Determine the (X, Y) coordinate at the center of the cell enclosing the given text.  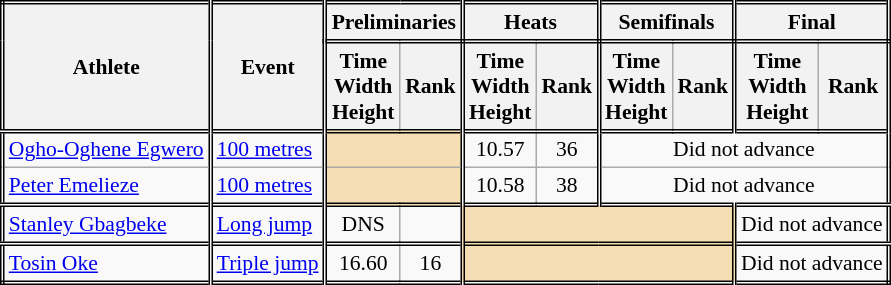
Heats (530, 22)
10.58 (499, 186)
Triple jump (268, 264)
10.57 (499, 150)
Ogho-Oghene Egwero (106, 150)
16.60 (362, 264)
Tosin Oke (106, 264)
36 (567, 150)
Peter Emelieze (106, 186)
Event (268, 67)
38 (567, 186)
Long jump (268, 224)
Stanley Gbagbeke (106, 224)
Preliminaries (394, 22)
Semifinals (667, 22)
Athlete (106, 67)
Final (812, 22)
DNS (362, 224)
16 (432, 264)
